Return the (X, Y) coordinate for the center point of the cell that contains the specified text.  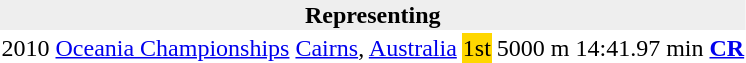
Oceania Championships (172, 48)
2010 (26, 48)
Representing (373, 15)
14:41.97 min CR (660, 48)
Cairns, Australia (376, 48)
1st (476, 48)
5000 m (533, 48)
